Scan for the cell matching the given text and deliver its (x, y) coordinate at center. 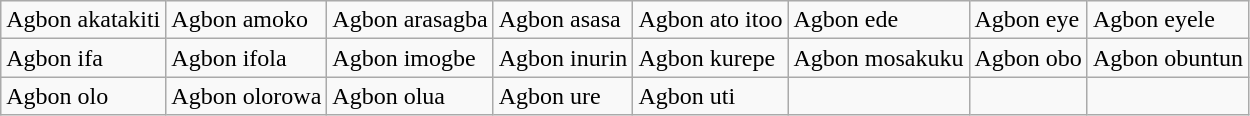
Agbon ure (563, 96)
Agbon kurepe (710, 58)
Agbon olorowa (246, 96)
Agbon ato itoo (710, 20)
Agbon obuntun (1168, 58)
Agbon eyele (1168, 20)
Agbon asasa (563, 20)
Agbon akatakiti (84, 20)
Agbon inurin (563, 58)
Agbon ifa (84, 58)
Agbon obo (1028, 58)
Agbon ede (878, 20)
Agbon mosakuku (878, 58)
Agbon olo (84, 96)
Agbon olua (410, 96)
Agbon uti (710, 96)
Agbon eye (1028, 20)
Agbon imogbe (410, 58)
Agbon ifola (246, 58)
Agbon amoko (246, 20)
Agbon arasagba (410, 20)
